Output the [x, y] coordinate of the center of the cell containing the given text.  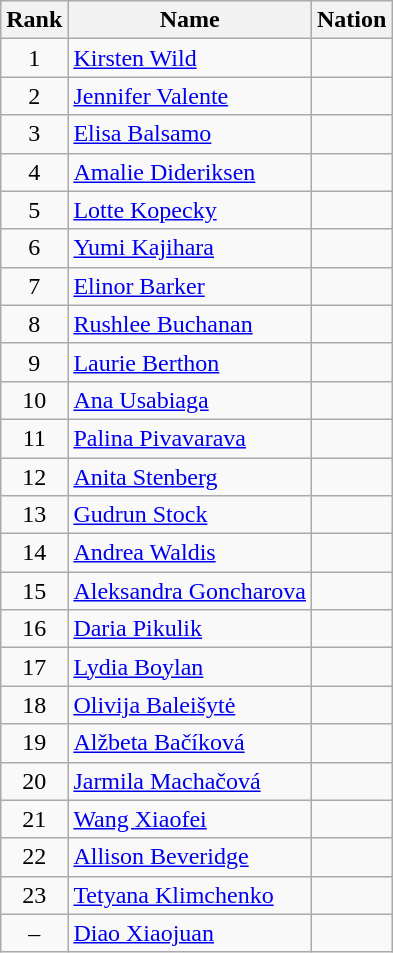
Lotte Kopecky [190, 210]
Rushlee Buchanan [190, 324]
Olivija Baleišytė [190, 705]
2 [34, 96]
21 [34, 819]
13 [34, 515]
16 [34, 629]
15 [34, 591]
Ana Usabiaga [190, 400]
Kirsten Wild [190, 58]
14 [34, 553]
Anita Stenberg [190, 477]
Elinor Barker [190, 286]
Gudrun Stock [190, 515]
4 [34, 172]
Wang Xiaofei [190, 819]
22 [34, 857]
Daria Pikulik [190, 629]
Name [190, 20]
Amalie Dideriksen [190, 172]
Alžbeta Bačíková [190, 743]
Lydia Boylan [190, 667]
Rank [34, 20]
17 [34, 667]
12 [34, 477]
6 [34, 248]
Aleksandra Goncharova [190, 591]
9 [34, 362]
Laurie Berthon [190, 362]
18 [34, 705]
19 [34, 743]
20 [34, 781]
Diao Xiaojuan [190, 933]
Yumi Kajihara [190, 248]
8 [34, 324]
Jarmila Machačová [190, 781]
7 [34, 286]
5 [34, 210]
– [34, 933]
Elisa Balsamo [190, 134]
23 [34, 895]
Allison Beveridge [190, 857]
3 [34, 134]
Nation [351, 20]
1 [34, 58]
11 [34, 438]
Jennifer Valente [190, 96]
10 [34, 400]
Andrea Waldis [190, 553]
Tetyana Klimchenko [190, 895]
Palina Pivavarava [190, 438]
